From the cell containing the given text, extract its center point as (X, Y) coordinate. 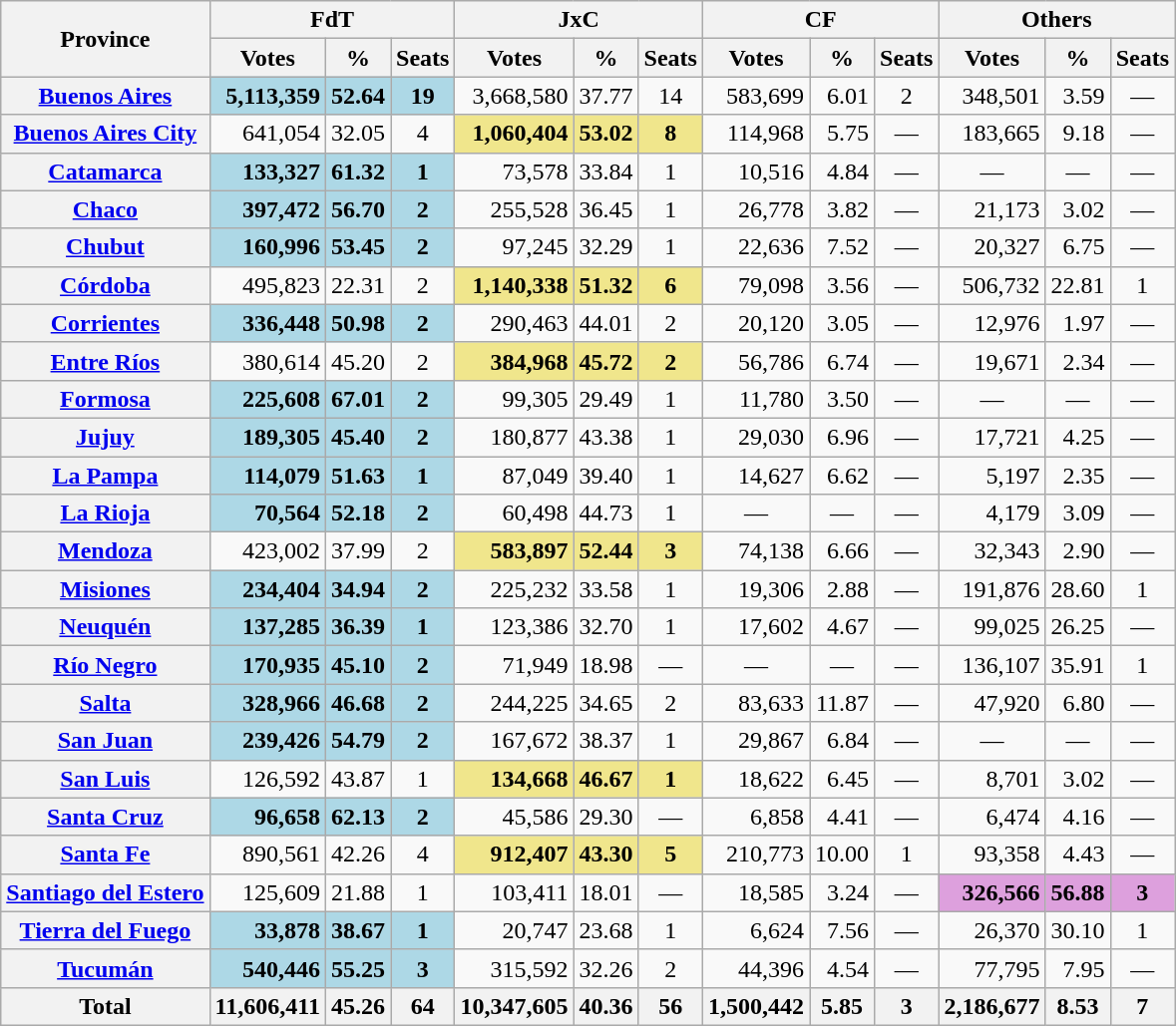
Chubut (106, 247)
21.88 (357, 892)
160,996 (267, 247)
38.37 (606, 741)
3.56 (842, 285)
18.01 (606, 892)
99,305 (515, 399)
46.67 (606, 779)
1,060,404 (515, 134)
348,501 (991, 96)
1,140,338 (515, 285)
10,516 (756, 171)
Corrientes (106, 323)
244,225 (515, 703)
34.65 (606, 703)
77,795 (991, 968)
Others (1057, 20)
2.90 (1077, 551)
Catamarca (106, 171)
2.34 (1077, 361)
52.64 (357, 96)
46.68 (357, 703)
Río Negro (106, 665)
641,054 (267, 134)
6.80 (1077, 703)
210,773 (756, 855)
4.84 (842, 171)
14,627 (756, 476)
19 (423, 96)
61.32 (357, 171)
7 (1142, 1006)
79,098 (756, 285)
La Rioja (106, 513)
43.30 (606, 855)
3.82 (842, 209)
4.54 (842, 968)
29,030 (756, 437)
Province (106, 39)
33.84 (606, 171)
125,609 (267, 892)
Santa Cruz (106, 817)
53.45 (357, 247)
5.75 (842, 134)
29,867 (756, 741)
50.98 (357, 323)
114,079 (267, 476)
123,386 (515, 627)
11,606,411 (267, 1006)
225,608 (267, 399)
180,877 (515, 437)
CF (820, 20)
8 (670, 134)
5.85 (842, 1006)
20,327 (991, 247)
134,668 (515, 779)
29.30 (606, 817)
7.52 (842, 247)
506,732 (991, 285)
239,426 (267, 741)
191,876 (991, 589)
Formosa (106, 399)
10.00 (842, 855)
14 (670, 96)
56.70 (357, 209)
Tierra del Fuego (106, 930)
1,500,442 (756, 1006)
54.79 (357, 741)
912,407 (515, 855)
133,327 (267, 171)
890,561 (267, 855)
Neuquén (106, 627)
52.18 (357, 513)
114,968 (756, 134)
44,396 (756, 968)
34.94 (357, 589)
6,474 (991, 817)
5,113,359 (267, 96)
2.35 (1077, 476)
36.45 (606, 209)
3.09 (1077, 513)
5,197 (991, 476)
11.87 (842, 703)
71,949 (515, 665)
Misiones (106, 589)
99,025 (991, 627)
47,920 (991, 703)
43.38 (606, 437)
Chaco (106, 209)
San Luis (106, 779)
540,446 (267, 968)
4,179 (991, 513)
35.91 (1077, 665)
37.99 (357, 551)
19,671 (991, 361)
Santa Fe (106, 855)
9.18 (1077, 134)
583,699 (756, 96)
56 (670, 1006)
28.60 (1077, 589)
97,245 (515, 247)
96,658 (267, 817)
12,976 (991, 323)
7.95 (1077, 968)
3.24 (842, 892)
315,592 (515, 968)
167,672 (515, 741)
6.96 (842, 437)
20,120 (756, 323)
328,966 (267, 703)
74,138 (756, 551)
73,578 (515, 171)
Entre Ríos (106, 361)
44.01 (606, 323)
18,585 (756, 892)
8.53 (1077, 1006)
4.16 (1077, 817)
3.05 (842, 323)
2,186,677 (991, 1006)
326,566 (991, 892)
6.45 (842, 779)
52.44 (606, 551)
1.97 (1077, 323)
64 (423, 1006)
136,107 (991, 665)
19,306 (756, 589)
397,472 (267, 209)
30.10 (1077, 930)
23.68 (606, 930)
22.81 (1077, 285)
380,614 (267, 361)
183,665 (991, 134)
33.58 (606, 589)
56.88 (1077, 892)
17,602 (756, 627)
495,823 (267, 285)
39.40 (606, 476)
42.26 (357, 855)
18.98 (606, 665)
3,668,580 (515, 96)
234,404 (267, 589)
6.66 (842, 551)
6.75 (1077, 247)
87,049 (515, 476)
53.02 (606, 134)
44.73 (606, 513)
8,701 (991, 779)
6.84 (842, 741)
6,624 (756, 930)
Santiago del Estero (106, 892)
33,878 (267, 930)
93,358 (991, 855)
45.40 (357, 437)
22.31 (357, 285)
20,747 (515, 930)
51.63 (357, 476)
6,858 (756, 817)
103,411 (515, 892)
56,786 (756, 361)
Buenos Aires City (106, 134)
21,173 (991, 209)
3.59 (1077, 96)
FdT (332, 20)
45.20 (357, 361)
336,448 (267, 323)
32.26 (606, 968)
San Juan (106, 741)
43.87 (357, 779)
32.05 (357, 134)
3.50 (842, 399)
62.13 (357, 817)
423,002 (267, 551)
45.72 (606, 361)
11,780 (756, 399)
126,592 (267, 779)
60,498 (515, 513)
4.43 (1077, 855)
255,528 (515, 209)
4.25 (1077, 437)
32.29 (606, 247)
45.26 (357, 1006)
17,721 (991, 437)
55.25 (357, 968)
290,463 (515, 323)
26,370 (991, 930)
6.62 (842, 476)
70,564 (267, 513)
170,935 (267, 665)
26,778 (756, 209)
18,622 (756, 779)
37.77 (606, 96)
137,285 (267, 627)
384,968 (515, 361)
4.67 (842, 627)
5 (670, 855)
22,636 (756, 247)
45,586 (515, 817)
Córdoba (106, 285)
6 (670, 285)
38.67 (357, 930)
26.25 (1077, 627)
29.49 (606, 399)
67.01 (357, 399)
6.01 (842, 96)
Mendoza (106, 551)
6.74 (842, 361)
2.88 (842, 589)
Jujuy (106, 437)
45.10 (357, 665)
583,897 (515, 551)
La Pampa (106, 476)
4.41 (842, 817)
189,305 (267, 437)
225,232 (515, 589)
Salta (106, 703)
36.39 (357, 627)
32.70 (606, 627)
51.32 (606, 285)
Total (106, 1006)
83,633 (756, 703)
7.56 (842, 930)
40.36 (606, 1006)
Tucumán (106, 968)
10,347,605 (515, 1006)
32,343 (991, 551)
JxC (579, 20)
Buenos Aires (106, 96)
